For the text-containing cell, return its midpoint in (x, y) coordinate format. 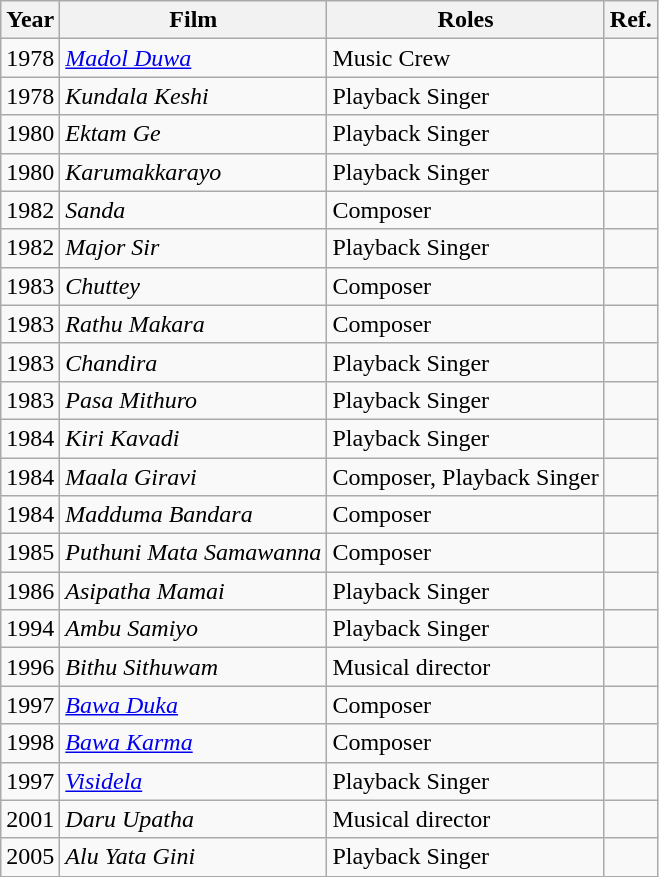
Roles (466, 20)
1986 (30, 591)
Ref. (630, 20)
Chandira (194, 362)
Ambu Samiyo (194, 629)
Kundala Keshi (194, 96)
Chuttey (194, 286)
Bithu Sithuwam (194, 667)
Madduma Bandara (194, 515)
Bawa Karma (194, 743)
Ektam Ge (194, 134)
Alu Yata Gini (194, 857)
Pasa Mithuro (194, 400)
Music Crew (466, 58)
Major Sir (194, 248)
Puthuni Mata Samawanna (194, 553)
Asipatha Mamai (194, 591)
2005 (30, 857)
Madol Duwa (194, 58)
2001 (30, 819)
Kiri Kavadi (194, 438)
1996 (30, 667)
Film (194, 20)
Composer, Playback Singer (466, 477)
1994 (30, 629)
1985 (30, 553)
Daru Upatha (194, 819)
Sanda (194, 210)
Karumakkarayo (194, 172)
Bawa Duka (194, 705)
1998 (30, 743)
Maala Giravi (194, 477)
Visidela (194, 781)
Rathu Makara (194, 324)
Year (30, 20)
